Detect which cell encompasses the target text, then output its [X, Y] center coordinate. 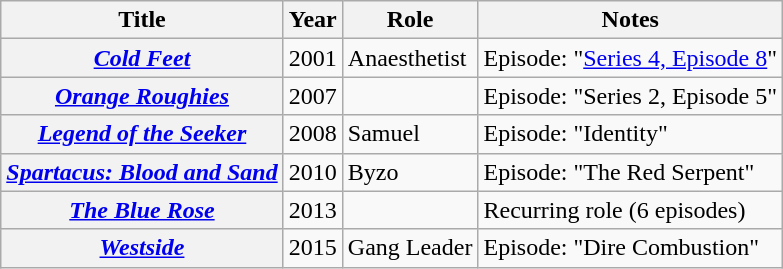
Legend of the Seeker [142, 134]
Episode: "Dire Combustion" [630, 248]
Samuel [410, 134]
Cold Feet [142, 58]
2013 [312, 210]
Gang Leader [410, 248]
Byzo [410, 172]
Role [410, 20]
2007 [312, 96]
2001 [312, 58]
Episode: "Series 2, Episode 5" [630, 96]
Spartacus: Blood and Sand [142, 172]
Episode: "The Red Serpent" [630, 172]
Episode: "Series 4, Episode 8" [630, 58]
Year [312, 20]
Episode: "Identity" [630, 134]
Notes [630, 20]
2010 [312, 172]
Title [142, 20]
Anaesthetist [410, 58]
Orange Roughies [142, 96]
Recurring role (6 episodes) [630, 210]
2008 [312, 134]
2015 [312, 248]
Westside [142, 248]
The Blue Rose [142, 210]
